Find where the given text appears and provide that cell's center as [X, Y] coordinate. 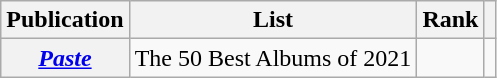
List [273, 20]
Paste [65, 58]
The 50 Best Albums of 2021 [273, 58]
Publication [65, 20]
Rank [450, 20]
